Pinpoint the cell where the given text exists, returning its [X, Y] midpoint coordinate. 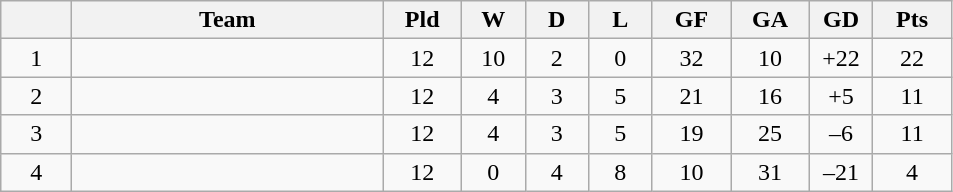
25 [770, 134]
+22 [841, 58]
GA [770, 20]
8 [621, 172]
31 [770, 172]
+5 [841, 96]
Pld [422, 20]
19 [692, 134]
32 [692, 58]
–6 [841, 134]
–21 [841, 172]
1 [36, 58]
21 [692, 96]
22 [912, 58]
W [493, 20]
D [557, 20]
16 [770, 96]
GD [841, 20]
L [621, 20]
Team [228, 20]
GF [692, 20]
Pts [912, 20]
